From the cell containing the given text, extract its center point as [x, y] coordinate. 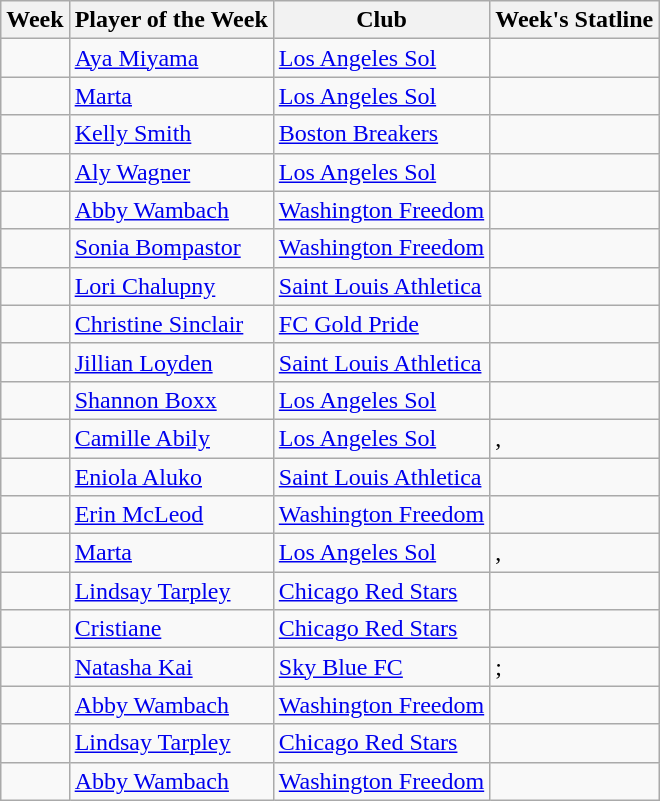
; [574, 667]
Aya Miyama [171, 58]
Player of the Week [171, 20]
Aly Wagner [171, 172]
Sonia Bompastor [171, 248]
Week [35, 20]
Christine Sinclair [171, 324]
Shannon Boxx [171, 400]
Cristiane [171, 629]
Sky Blue FC [381, 667]
Kelly Smith [171, 134]
Natasha Kai [171, 667]
Camille Abily [171, 438]
Club [381, 20]
Jillian Loyden [171, 362]
Boston Breakers [381, 134]
Lori Chalupny [171, 286]
Eniola Aluko [171, 477]
Erin McLeod [171, 515]
Week's Statline [574, 20]
FC Gold Pride [381, 324]
